Return (X, Y) of the center of cell containing provided text 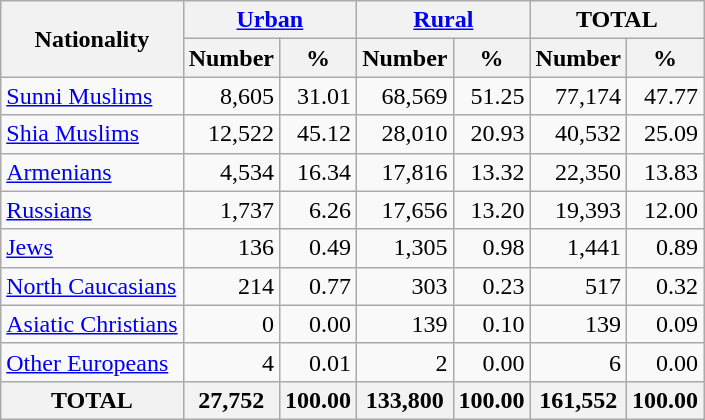
214 (231, 286)
Other Europeans (92, 362)
22,350 (578, 172)
133,800 (405, 400)
0.10 (492, 324)
Shia Muslims (92, 134)
68,569 (405, 96)
0.77 (318, 286)
28,010 (405, 134)
47.77 (664, 96)
303 (405, 286)
13.20 (492, 210)
North Caucasians (92, 286)
Sunni Muslims (92, 96)
31.01 (318, 96)
16.34 (318, 172)
2 (405, 362)
13.83 (664, 172)
12,522 (231, 134)
0.01 (318, 362)
Urban (270, 20)
8,605 (231, 96)
17,816 (405, 172)
0.89 (664, 248)
161,552 (578, 400)
0.09 (664, 324)
0.98 (492, 248)
40,532 (578, 134)
Jews (92, 248)
517 (578, 286)
Rural (444, 20)
25.09 (664, 134)
Asiatic Christians (92, 324)
1,441 (578, 248)
77,174 (578, 96)
0.32 (664, 286)
Nationality (92, 39)
6.26 (318, 210)
0.49 (318, 248)
6 (578, 362)
0 (231, 324)
Russians (92, 210)
20.93 (492, 134)
12.00 (664, 210)
4 (231, 362)
1,737 (231, 210)
136 (231, 248)
27,752 (231, 400)
0.23 (492, 286)
13.32 (492, 172)
Armenians (92, 172)
4,534 (231, 172)
45.12 (318, 134)
19,393 (578, 210)
17,656 (405, 210)
1,305 (405, 248)
51.25 (492, 96)
